Locate the cell with the specified text and output its (X, Y) center coordinate. 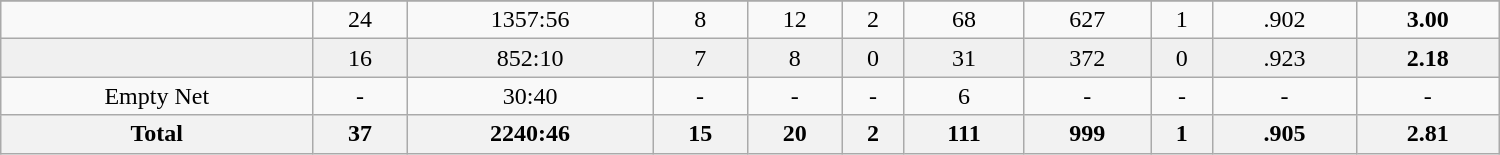
111 (964, 134)
16 (360, 58)
37 (360, 134)
2240:46 (530, 134)
.905 (1284, 134)
2.81 (1428, 134)
.902 (1284, 20)
627 (1088, 20)
24 (360, 20)
3.00 (1428, 20)
Empty Net (157, 96)
999 (1088, 134)
852:10 (530, 58)
.923 (1284, 58)
Total (157, 134)
372 (1088, 58)
68 (964, 20)
1357:56 (530, 20)
2.18 (1428, 58)
7 (700, 58)
31 (964, 58)
6 (964, 96)
12 (794, 20)
15 (700, 134)
30:40 (530, 96)
20 (794, 134)
